Pinpoint the cell where the given text exists, returning its (x, y) midpoint coordinate. 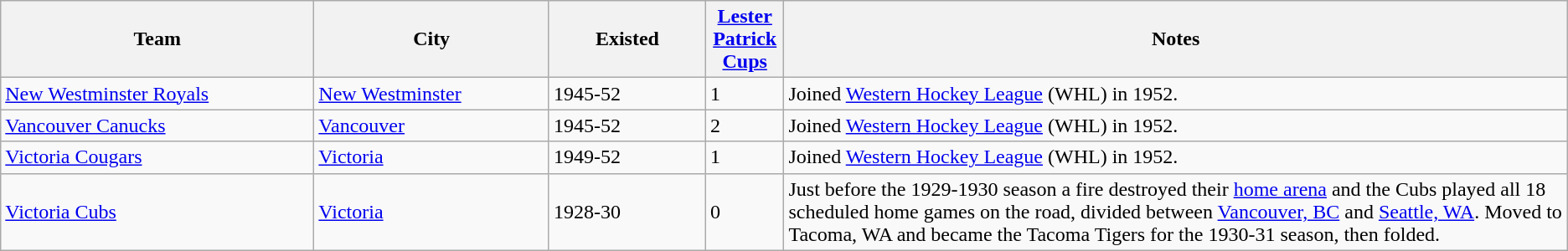
Victoria Cubs (157, 212)
Lester Patrick Cups (745, 39)
1928-30 (627, 212)
Vancouver Canucks (157, 125)
Existed (627, 39)
0 (745, 212)
Vancouver (432, 125)
New Westminster Royals (157, 94)
Team (157, 39)
New Westminster (432, 94)
Victoria Cougars (157, 157)
City (432, 39)
1949-52 (627, 157)
2 (745, 125)
Notes (1176, 39)
